Find where the given text appears and provide that cell's center as (x, y) coordinate. 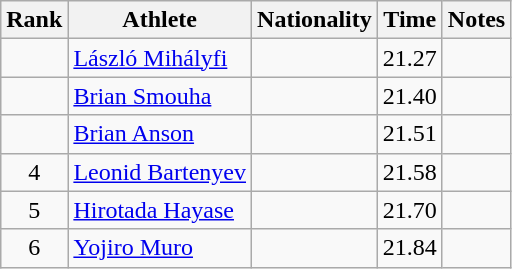
László Mihályfi (160, 58)
Brian Anson (160, 134)
Athlete (160, 20)
21.27 (410, 58)
Rank (34, 20)
21.84 (410, 248)
Leonid Bartenyev (160, 172)
21.70 (410, 210)
4 (34, 172)
6 (34, 248)
21.51 (410, 134)
Yojiro Muro (160, 248)
Hirotada Hayase (160, 210)
Time (410, 20)
21.58 (410, 172)
Nationality (315, 20)
Brian Smouha (160, 96)
Notes (476, 20)
5 (34, 210)
21.40 (410, 96)
